Determine the [x, y] coordinate at the center of the cell enclosing the given text.  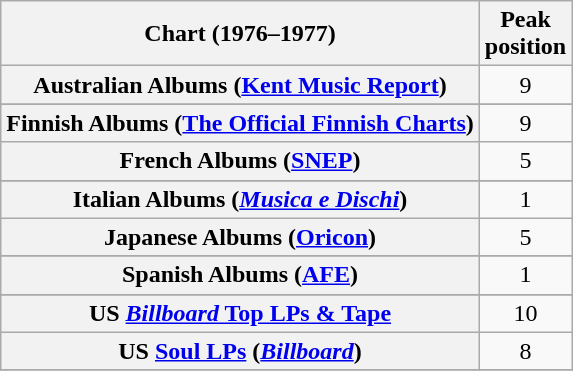
Peakposition [525, 34]
10 [525, 313]
Finnish Albums (The Official Finnish Charts) [240, 123]
US Billboard Top LPs & Tape [240, 313]
US Soul LPs (Billboard) [240, 351]
Japanese Albums (Oricon) [240, 237]
Spanish Albums (AFE) [240, 275]
8 [525, 351]
Italian Albums (Musica e Dischi) [240, 199]
French Albums (SNEP) [240, 161]
Chart (1976–1977) [240, 34]
Australian Albums (Kent Music Report) [240, 85]
